Provide the [x, y] coordinate of the cell's center where the given text is located.  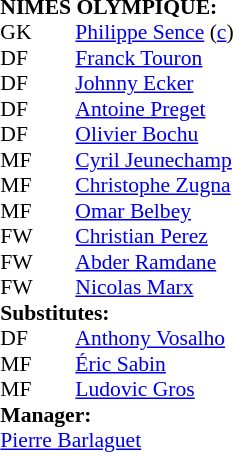
Éric Sabin [154, 364]
Christian Perez [154, 237]
Anthony Vosalho [154, 339]
Nicolas Marx [154, 287]
Philippe Sence (c) [154, 33]
Franck Touron [154, 58]
Olivier Bochu [154, 135]
Substitutes: [116, 313]
Abder Ramdane [154, 262]
Johnny Ecker [154, 83]
Christophe Zugna [154, 185]
Cyril Jeunechamp [154, 160]
Manager: [116, 415]
Antoine Preget [154, 109]
Omar Belbey [154, 211]
Ludovic Gros [154, 389]
GK [19, 33]
